From the cell containing the given text, extract its center point as [x, y] coordinate. 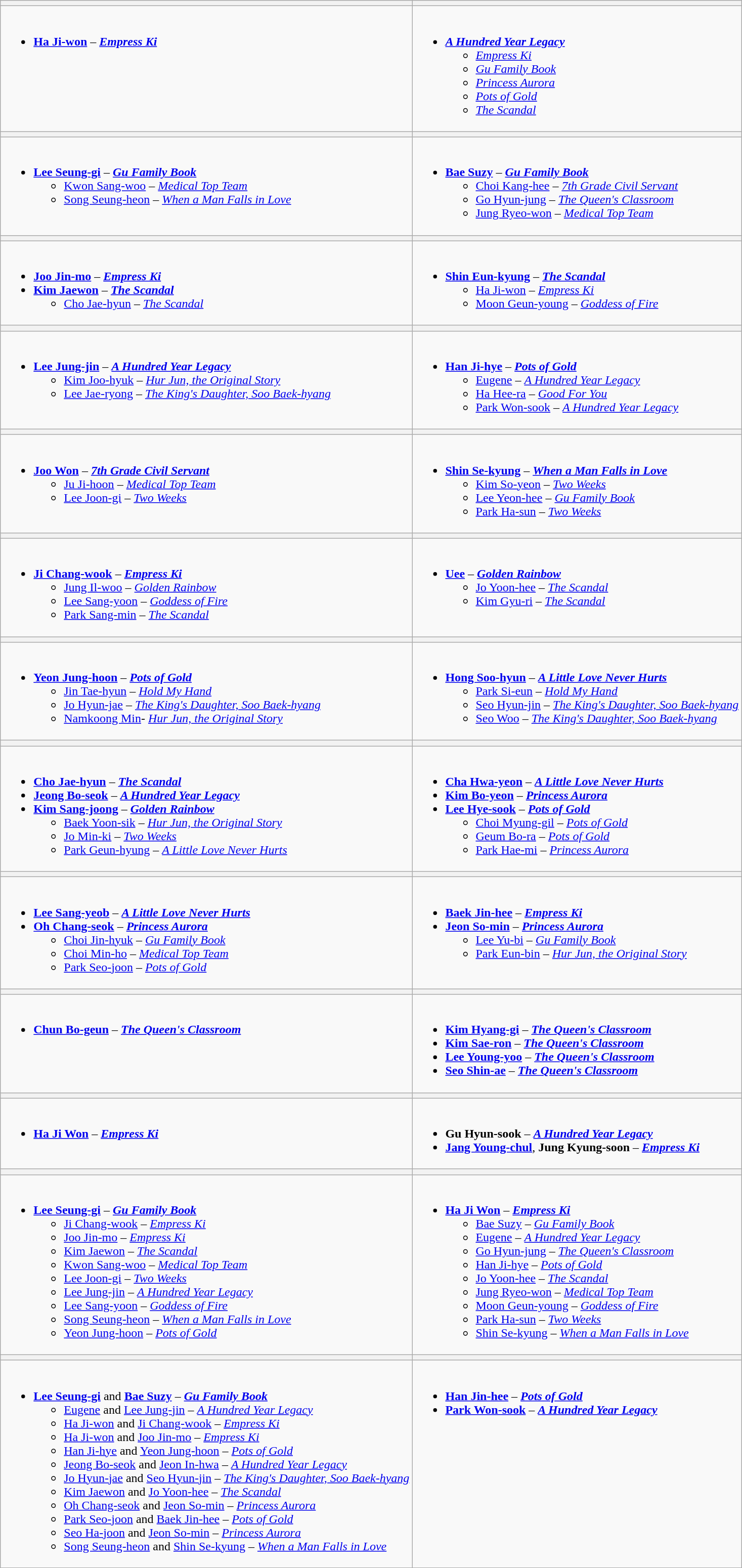
Lee Jung-jin – A Hundred Year LegacyKim Joo-hyuk – Hur Jun, the Original StoryLee Jae-ryong – The King's Daughter, Soo Baek-hyang [206, 380]
Kim Hyang-gi – The Queen's ClassroomKim Sae-ron – The Queen's ClassroomLee Young-yoo – The Queen's ClassroomSeo Shin-ae – The Queen's Classroom [577, 1043]
Shin Eun-kyung – The ScandalHa Ji-won – Empress KiMoon Geun-young – Goddess of Fire [577, 283]
Shin Se-kyung – When a Man Falls in LoveKim So-yeon – Two WeeksLee Yeon-hee – Gu Family BookPark Ha-sun – Two Weeks [577, 484]
A Hundred Year LegacyEmpress KiGu Family BookPrincess AuroraPots of GoldThe Scandal [577, 69]
Uee – Golden RainbowJo Yoon-hee – The ScandalKim Gyu-ri – The Scandal [577, 587]
Ha Ji-won – Empress Ki [206, 69]
Joo Won – 7th Grade Civil ServantJu Ji-hoon – Medical Top TeamLee Joon-gi – Two Weeks [206, 484]
Chun Bo-geun – The Queen's Classroom [206, 1043]
Han Jin-hee – Pots of GoldPark Won-sook – A Hundred Year Legacy [577, 1464]
Yeon Jung-hoon – Pots of GoldJin Tae-hyun – Hold My HandJo Hyun-jae – The King's Daughter, Soo Baek-hyangNamkoong Min- Hur Jun, the Original Story [206, 691]
Lee Seung-gi – Gu Family BookKwon Sang-woo – Medical Top TeamSong Seung-heon – When a Man Falls in Love [206, 186]
Ha Ji Won – Empress Ki [206, 1134]
Ji Chang-wook – Empress KiJung Il-woo – Golden RainbowLee Sang-yoon – Goddess of FirePark Sang-min – The Scandal [206, 587]
Joo Jin-mo – Empress KiKim Jaewon – The ScandalCho Jae-hyun – The Scandal [206, 283]
Gu Hyun-sook – A Hundred Year LegacyJang Young-chul, Jung Kyung-soon – Empress Ki [577, 1134]
Bae Suzy – Gu Family BookChoi Kang-hee – 7th Grade Civil ServantGo Hyun-jung – The Queen's ClassroomJung Ryeo-won – Medical Top Team [577, 186]
Baek Jin-hee – Empress KiJeon So-min – Princess AuroraLee Yu-bi – Gu Family BookPark Eun-bin – Hur Jun, the Original Story [577, 933]
Han Ji-hye – Pots of GoldEugene – A Hundred Year LegacyHa Hee-ra – Good For YouPark Won-sook – A Hundred Year Legacy [577, 380]
